Return (x, y) of the center of cell containing provided text 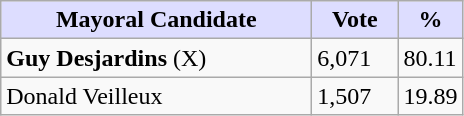
Mayoral Candidate (156, 20)
% (430, 20)
Donald Veilleux (156, 96)
19.89 (430, 96)
Guy Desjardins (X) (156, 58)
80.11 (430, 58)
6,071 (355, 58)
1,507 (355, 96)
Vote (355, 20)
